Determine the (X, Y) coordinate at the center of the cell enclosing the given text.  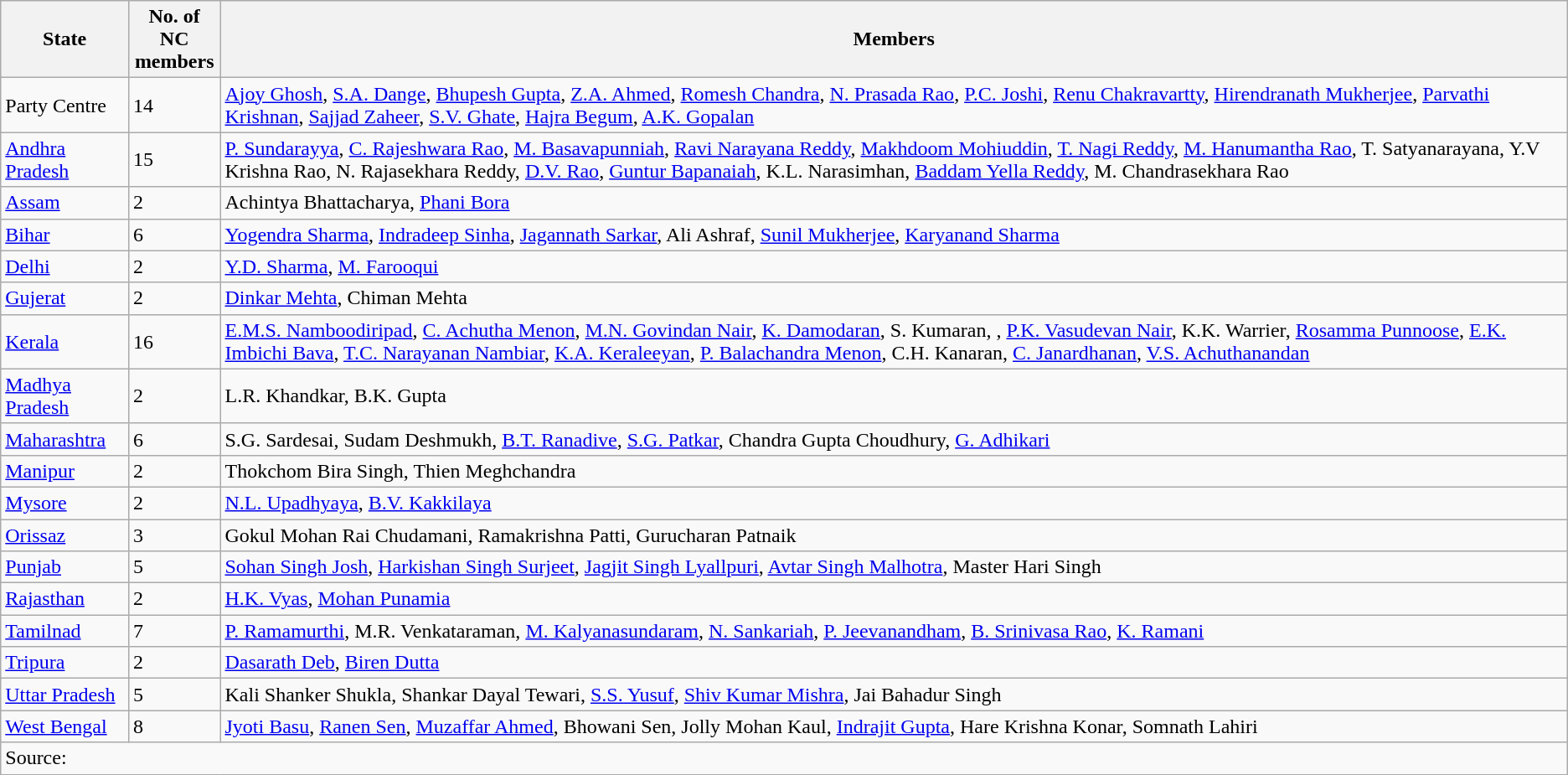
Source: (784, 758)
No. of NCmembers (174, 39)
S.G. Sardesai, Sudam Deshmukh, B.T. Ranadive, S.G. Patkar, Chandra Gupta Choudhury, G. Adhikari (894, 439)
Dasarath Deb, Biren Dutta (894, 663)
State (65, 39)
Sohan Singh Josh, Harkishan Singh Surjeet, Jagjit Singh Lyallpuri, Avtar Singh Malhotra, Master Hari Singh (894, 567)
Kerala (65, 342)
14 (174, 106)
Uttar Pradesh (65, 695)
Y.D. Sharma, M. Farooqui (894, 266)
Gujerat (65, 298)
Tamilnad (65, 631)
L.R. Khandkar, B.K. Gupta (894, 395)
Members (894, 39)
Jyoti Basu, Ranen Sen, Muzaffar Ahmed, Bhowani Sen, Jolly Mohan Kaul, Indrajit Gupta, Hare Krishna Konar, Somnath Lahiri (894, 726)
Delhi (65, 266)
Madhya Pradesh (65, 395)
Thokchom Bira Singh, Thien Meghchandra (894, 471)
N.L. Upadhyaya, B.V. Kakkilaya (894, 503)
Punjab (65, 567)
Yogendra Sharma, Indradeep Sinha, Jagannath Sarkar, Ali Ashraf, Sunil Mukherjee, Karyanand Sharma (894, 235)
P. Ramamurthi, M.R. Venkataraman, M. Kalyanasundaram, N. Sankariah, P. Jeevanandham, B. Srinivasa Rao, K. Ramani (894, 631)
16 (174, 342)
West Bengal (65, 726)
Mysore (65, 503)
Manipur (65, 471)
Assam (65, 203)
7 (174, 631)
Dinkar Mehta, Chiman Mehta (894, 298)
Party Centre (65, 106)
Orissaz (65, 535)
Kali Shanker Shukla, Shankar Dayal Tewari, S.S. Yusuf, Shiv Kumar Mishra, Jai Bahadur Singh (894, 695)
Maharashtra (65, 439)
Tripura (65, 663)
3 (174, 535)
Achintya Bhattacharya, Phani Bora (894, 203)
15 (174, 159)
Rajasthan (65, 599)
Bihar (65, 235)
Andhra Pradesh (65, 159)
8 (174, 726)
H.K. Vyas, Mohan Punamia (894, 599)
Gokul Mohan Rai Chudamani, Ramakrishna Patti, Gurucharan Patnaik (894, 535)
